Provide the [X, Y] coordinate of the cell's center where the given text is located.  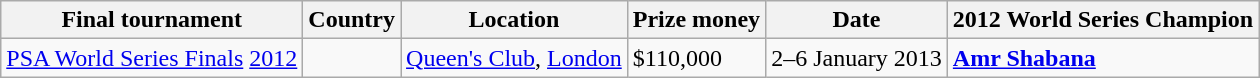
Location [514, 20]
2–6 January 2013 [857, 58]
Country [352, 20]
Prize money [696, 20]
Final tournament [152, 20]
Queen's Club, London [514, 58]
2012 World Series Champion [1102, 20]
Amr Shabana [1102, 58]
PSA World Series Finals 2012 [152, 58]
$110,000 [696, 58]
Date [857, 20]
